Determine the [x, y] coordinate at the center of the cell enclosing the given text.  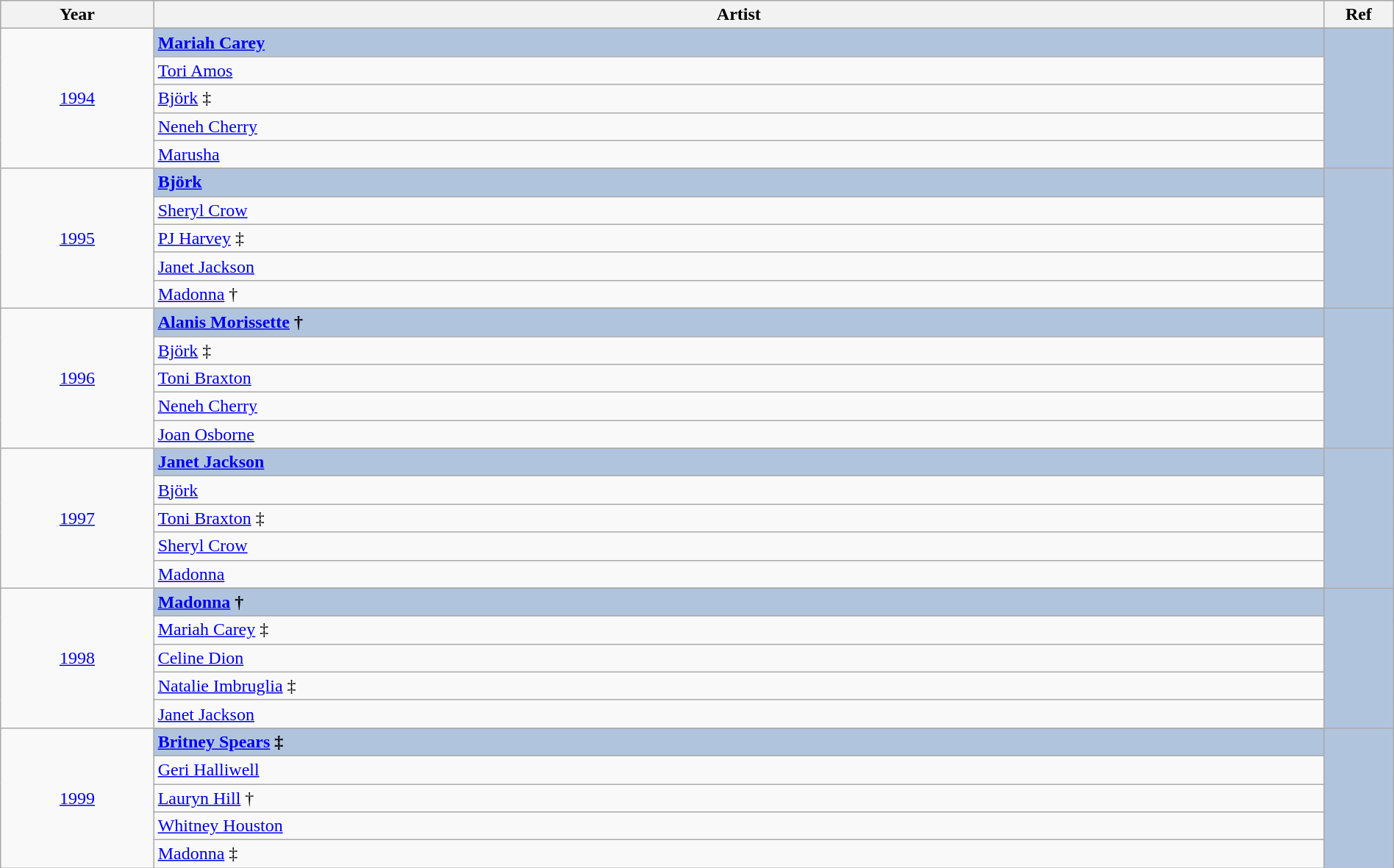
Year [77, 15]
1997 [77, 518]
Whitney Houston [738, 826]
Madonna [738, 574]
Mariah Carey ‡ [738, 630]
1998 [77, 658]
Ref [1359, 15]
Lauryn Hill † [738, 797]
PJ Harvey ‡ [738, 238]
Joan Osborne [738, 434]
Alanis Morissette † [738, 322]
1999 [77, 797]
Toni Braxton [738, 379]
Toni Braxton ‡ [738, 518]
Tori Amos [738, 71]
1995 [77, 238]
Britney Spears ‡ [738, 742]
1996 [77, 378]
Natalie Imbruglia ‡ [738, 686]
Mariah Carey [738, 43]
Marusha [738, 154]
Celine Dion [738, 658]
1994 [77, 98]
Artist [738, 15]
Madonna ‡ [738, 854]
Geri Halliwell [738, 770]
